Locate the cell with the specified text and output its (x, y) center coordinate. 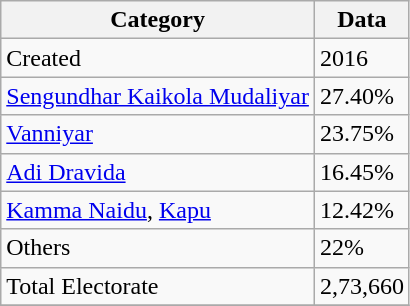
2,73,660 (362, 286)
22% (362, 248)
2016 (362, 58)
Created (158, 58)
Others (158, 248)
Data (362, 20)
12.42% (362, 210)
16.45% (362, 172)
Kamma Naidu, Kapu (158, 210)
Total Electorate (158, 286)
Vanniyar (158, 134)
Category (158, 20)
Sengundhar Kaikola Mudaliyar (158, 96)
Adi Dravida (158, 172)
27.40% (362, 96)
23.75% (362, 134)
